Detect which cell encompasses the target text, then output its [x, y] center coordinate. 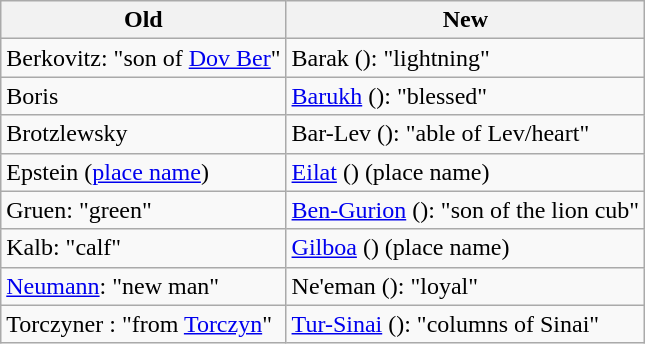
Gilboa () (place name) [466, 248]
Brotzlewsky [144, 134]
Barukh (): "blessed" [466, 96]
Gruen: "green" [144, 210]
New [466, 20]
Eilat () (place name) [466, 172]
Barak (): "lightning" [466, 58]
Old [144, 20]
Ben-Gurion (): "son of the lion cub" [466, 210]
Ne'eman (): "loyal" [466, 286]
Torczyner : "from Torczyn" [144, 324]
Bar-Lev (): "able of Lev/heart" [466, 134]
Boris [144, 96]
Kalb: "calf" [144, 248]
Berkovitz: "son of Dov Ber" [144, 58]
Tur-Sinai (): "columns of Sinai" [466, 324]
Neumann: "new man" [144, 286]
Epstein (place name) [144, 172]
